Return (x, y) of the center of cell containing provided text 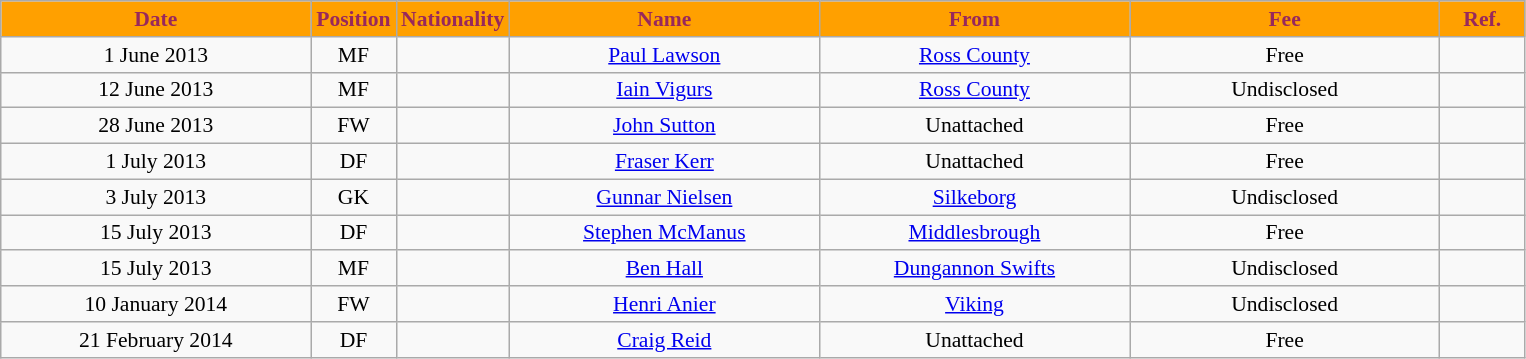
Viking (974, 304)
Position (354, 19)
Stephen McManus (664, 233)
10 January 2014 (156, 304)
Fee (1285, 19)
Dungannon Swifts (974, 269)
GK (354, 197)
Craig Reid (664, 340)
21 February 2014 (156, 340)
Nationality (452, 19)
28 June 2013 (156, 126)
3 July 2013 (156, 197)
Ben Hall (664, 269)
John Sutton (664, 126)
Paul Lawson (664, 55)
Name (664, 19)
Middlesbrough (974, 233)
Silkeborg (974, 197)
12 June 2013 (156, 90)
Fraser Kerr (664, 162)
From (974, 19)
Date (156, 19)
Henri Anier (664, 304)
1 July 2013 (156, 162)
Ref. (1482, 19)
Gunnar Nielsen (664, 197)
1 June 2013 (156, 55)
Iain Vigurs (664, 90)
